From the cell containing the given text, extract its center point as [X, Y] coordinate. 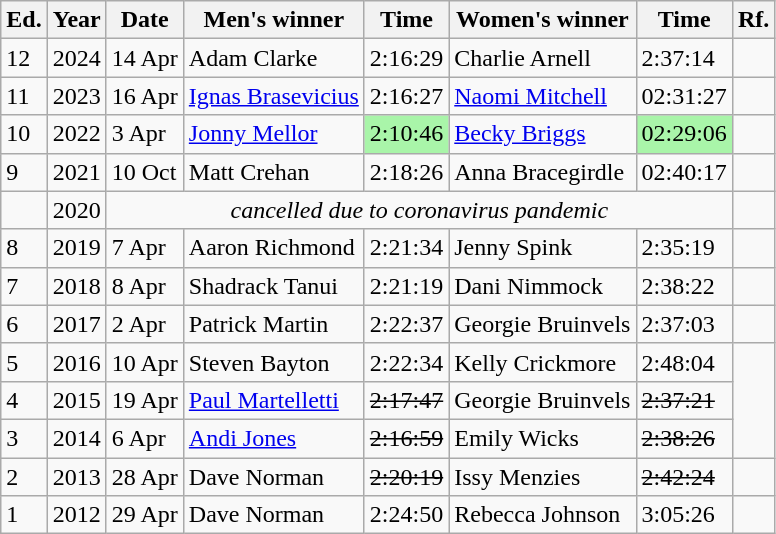
Jenny Spink [542, 248]
Paul Martelletti [274, 400]
Men's winner [274, 20]
Rebecca Johnson [542, 515]
Adam Clarke [274, 58]
2022 [76, 134]
Date [144, 20]
2:16:29 [406, 58]
Aaron Richmond [274, 248]
2:17:47 [406, 400]
2013 [76, 477]
11 [24, 96]
2:16:27 [406, 96]
2:38:26 [684, 438]
2:18:26 [406, 172]
Shadrack Tanui [274, 286]
Steven Bayton [274, 362]
2016 [76, 362]
2:48:04 [684, 362]
2018 [76, 286]
29 Apr [144, 515]
Ignas Brasevicius [274, 96]
Jonny Mellor [274, 134]
2:22:34 [406, 362]
Anna Bracegirdle [542, 172]
2021 [76, 172]
Kelly Crickmore [542, 362]
2 [24, 477]
Charlie Arnell [542, 58]
Matt Crehan [274, 172]
2:21:34 [406, 248]
2012 [76, 515]
2:16:59 [406, 438]
Andi Jones [274, 438]
2:37:03 [684, 324]
Issy Menzies [542, 477]
3 [24, 438]
2:37:21 [684, 400]
Year [76, 20]
14 Apr [144, 58]
2:10:46 [406, 134]
2:38:22 [684, 286]
7 Apr [144, 248]
2 Apr [144, 324]
9 [24, 172]
cancelled due to coronavirus pandemic [419, 210]
16 Apr [144, 96]
2:22:37 [406, 324]
10 Oct [144, 172]
Becky Briggs [542, 134]
2015 [76, 400]
7 [24, 286]
5 [24, 362]
2:37:14 [684, 58]
2:20:19 [406, 477]
2:21:19 [406, 286]
8 Apr [144, 286]
10 Apr [144, 362]
8 [24, 248]
28 Apr [144, 477]
2020 [76, 210]
10 [24, 134]
Dani Nimmock [542, 286]
02:40:17 [684, 172]
Rf. [753, 20]
1 [24, 515]
Naomi Mitchell [542, 96]
12 [24, 58]
2023 [76, 96]
19 Apr [144, 400]
6 Apr [144, 438]
3:05:26 [684, 515]
Ed. [24, 20]
Emily Wicks [542, 438]
2:35:19 [684, 248]
2024 [76, 58]
2014 [76, 438]
2017 [76, 324]
2:24:50 [406, 515]
2:42:24 [684, 477]
2019 [76, 248]
4 [24, 400]
6 [24, 324]
Patrick Martin [274, 324]
Women's winner [542, 20]
02:29:06 [684, 134]
02:31:27 [684, 96]
3 Apr [144, 134]
